Return (X, Y) of the center of cell containing provided text 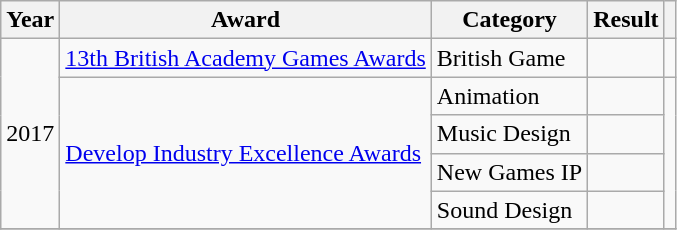
Year (30, 20)
Sound Design (509, 210)
Animation (509, 96)
British Game (509, 58)
Award (246, 20)
2017 (30, 134)
Category (509, 20)
Result (626, 20)
Develop Industry Excellence Awards (246, 153)
New Games IP (509, 172)
Music Design (509, 134)
13th British Academy Games Awards (246, 58)
